From the cell containing the given text, extract its center point as [x, y] coordinate. 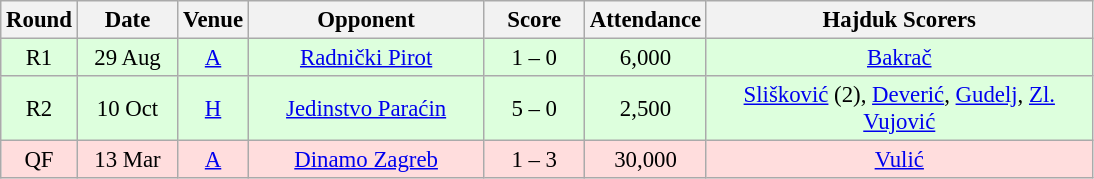
R2 [39, 108]
30,000 [646, 160]
H [214, 108]
1 – 0 [534, 58]
6,000 [646, 58]
Slišković (2), Deverić, Gudelj, Zl. Vujović [899, 108]
Radnički Pirot [366, 58]
Dinamo Zagreb [366, 160]
2,500 [646, 108]
QF [39, 160]
Date [128, 20]
10 Oct [128, 108]
Venue [214, 20]
Bakrač [899, 58]
Round [39, 20]
Score [534, 20]
Jedinstvo Paraćin [366, 108]
29 Aug [128, 58]
Opponent [366, 20]
13 Mar [128, 160]
Attendance [646, 20]
Vulić [899, 160]
1 – 3 [534, 160]
R1 [39, 58]
Hajduk Scorers [899, 20]
5 – 0 [534, 108]
